Scan for the cell matching the given text and deliver its [x, y] coordinate at center. 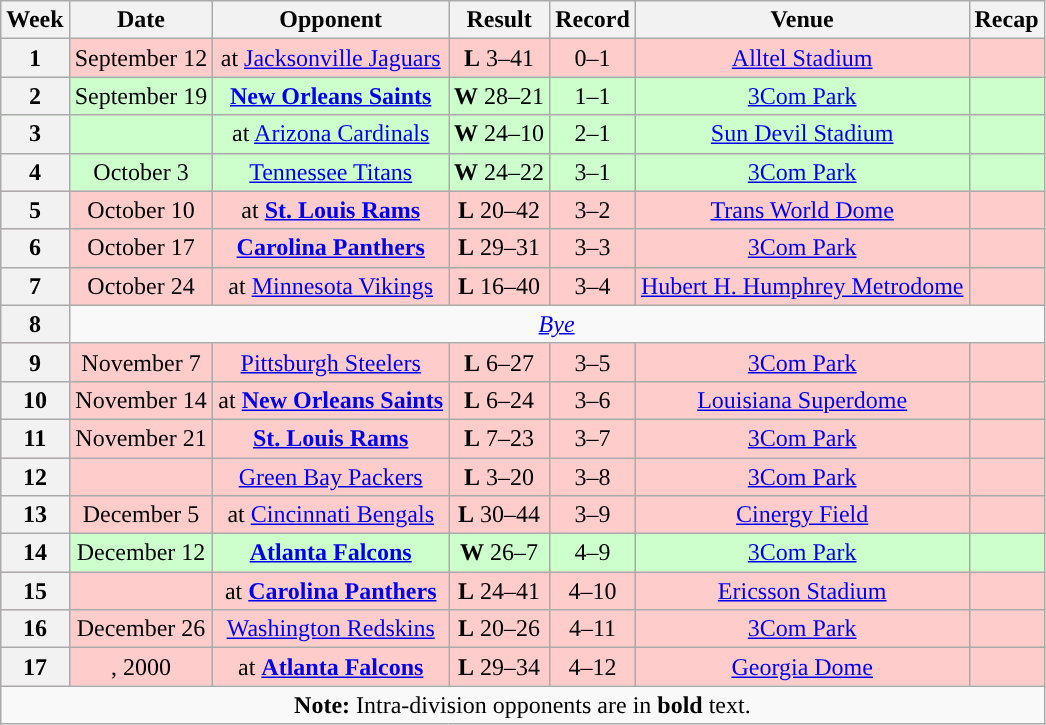
Louisiana Superdome [802, 400]
L 16–40 [500, 286]
W 24–10 [500, 134]
3–9 [593, 515]
Recap [1006, 20]
October 24 [141, 286]
Cinergy Field [802, 515]
3–4 [593, 286]
12 [35, 477]
Trans World Dome [802, 210]
at New Orleans Saints [331, 400]
October 17 [141, 248]
at Cincinnati Bengals [331, 515]
17 [35, 667]
at Jacksonville Jaguars [331, 58]
3–7 [593, 438]
L 6–27 [500, 362]
Week [35, 20]
15 [35, 591]
1–1 [593, 96]
Ericsson Stadium [802, 591]
16 [35, 629]
3–8 [593, 477]
November 7 [141, 362]
Tennessee Titans [331, 172]
at St. Louis Rams [331, 210]
Washington Redskins [331, 629]
November 21 [141, 438]
September 12 [141, 58]
Note: Intra-division opponents are in bold text. [522, 705]
3–2 [593, 210]
14 [35, 553]
9 [35, 362]
Atlanta Falcons [331, 553]
Record [593, 20]
Result [500, 20]
8 [35, 324]
L 3–41 [500, 58]
L 20–42 [500, 210]
at Carolina Panthers [331, 591]
4 [35, 172]
5 [35, 210]
at Minnesota Vikings [331, 286]
L 24–41 [500, 591]
Sun Devil Stadium [802, 134]
December 26 [141, 629]
0–1 [593, 58]
Pittsburgh Steelers [331, 362]
L 29–31 [500, 248]
October 3 [141, 172]
Hubert H. Humphrey Metrodome [802, 286]
Opponent [331, 20]
4–10 [593, 591]
Carolina Panthers [331, 248]
6 [35, 248]
2 [35, 96]
November 14 [141, 400]
7 [35, 286]
at Atlanta Falcons [331, 667]
2–1 [593, 134]
W 28–21 [500, 96]
4–12 [593, 667]
New Orleans Saints [331, 96]
3 [35, 134]
W 26–7 [500, 553]
L 6–24 [500, 400]
, 2000 [141, 667]
W 24–22 [500, 172]
L 20–26 [500, 629]
St. Louis Rams [331, 438]
September 19 [141, 96]
Bye [556, 324]
L 3–20 [500, 477]
L 30–44 [500, 515]
3–1 [593, 172]
4–9 [593, 553]
3–3 [593, 248]
L 7–23 [500, 438]
at Arizona Cardinals [331, 134]
Green Bay Packers [331, 477]
Georgia Dome [802, 667]
Venue [802, 20]
11 [35, 438]
1 [35, 58]
December 5 [141, 515]
Alltel Stadium [802, 58]
3–6 [593, 400]
Date [141, 20]
4–11 [593, 629]
October 10 [141, 210]
L 29–34 [500, 667]
13 [35, 515]
December 12 [141, 553]
3–5 [593, 362]
10 [35, 400]
